Pinpoint the cell where the given text exists, returning its (X, Y) midpoint coordinate. 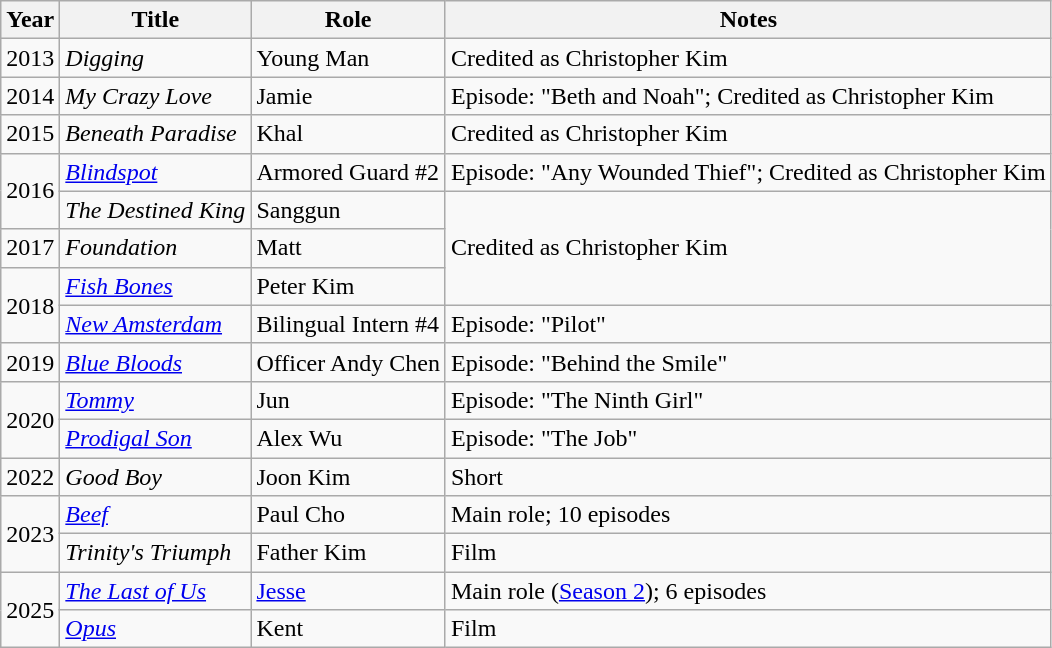
2017 (30, 248)
Bilingual Intern #4 (348, 324)
Peter Kim (348, 286)
Main role; 10 episodes (748, 515)
Episode: "The Ninth Girl" (748, 400)
Beneath Paradise (156, 134)
Role (348, 20)
2016 (30, 191)
Joon Kim (348, 477)
Kent (348, 629)
Officer Andy Chen (348, 362)
2023 (30, 534)
2019 (30, 362)
Jesse (348, 591)
Young Man (348, 58)
The Destined King (156, 210)
My Crazy Love (156, 96)
Khal (348, 134)
Short (748, 477)
2022 (30, 477)
Episode: "Pilot" (748, 324)
Father Kim (348, 553)
2020 (30, 419)
Episode: "Any Wounded Thief"; Credited as Christopher Kim (748, 172)
Episode: "Beth and Noah"; Credited as Christopher Kim (748, 96)
Paul Cho (348, 515)
Foundation (156, 248)
Fish Bones (156, 286)
Beef (156, 515)
2013 (30, 58)
Armored Guard #2 (348, 172)
Tommy (156, 400)
Jamie (348, 96)
Main role (Season 2); 6 episodes (748, 591)
Alex Wu (348, 438)
Blindspot (156, 172)
2015 (30, 134)
Title (156, 20)
Jun (348, 400)
Opus (156, 629)
2014 (30, 96)
The Last of Us (156, 591)
Notes (748, 20)
Digging (156, 58)
Sanggun (348, 210)
2025 (30, 610)
Episode: "The Job" (748, 438)
Blue Bloods (156, 362)
Prodigal Son (156, 438)
Year (30, 20)
2018 (30, 305)
Trinity's Triumph (156, 553)
Matt (348, 248)
New Amsterdam (156, 324)
Good Boy (156, 477)
Episode: "Behind the Smile" (748, 362)
